For the text-containing cell, return its midpoint in [X, Y] coordinate format. 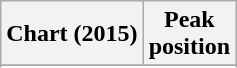
Peakposition [189, 34]
Chart (2015) [72, 34]
